Determine the [X, Y] coordinate at the center of the cell enclosing the given text.  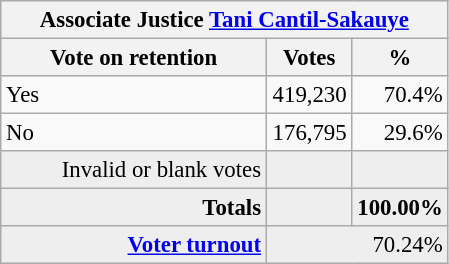
Totals [134, 208]
29.6% [400, 133]
176,795 [309, 133]
70.24% [357, 245]
No [134, 133]
70.4% [400, 95]
Associate Justice Tani Cantil-Sakauye [224, 20]
Invalid or blank votes [134, 170]
419,230 [309, 95]
100.00% [400, 208]
Yes [134, 95]
Voter turnout [134, 245]
Votes [309, 58]
% [400, 58]
Vote on retention [134, 58]
